Extract the (x, y) coordinate from the center of the cell holding the provided text.  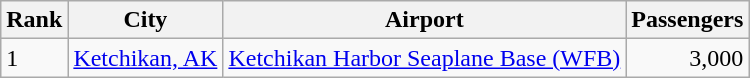
Ketchikan, AK (146, 58)
Passengers (688, 20)
Airport (424, 20)
3,000 (688, 58)
Rank (34, 20)
1 (34, 58)
City (146, 20)
Ketchikan Harbor Seaplane Base (WFB) (424, 58)
